Pinpoint the cell where the given text exists, returning its (X, Y) midpoint coordinate. 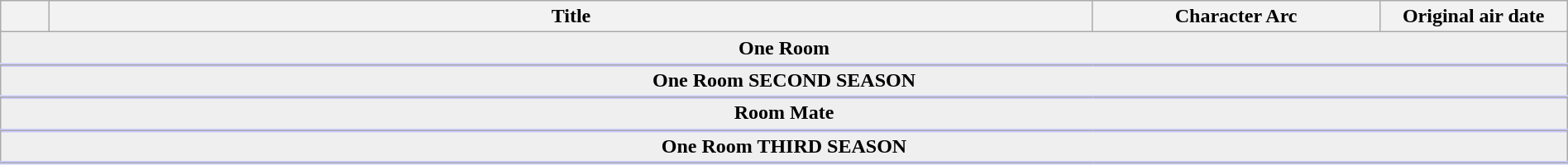
One Room SECOND SEASON (784, 81)
Room Mate (784, 114)
Original air date (1474, 16)
Title (571, 16)
One Room THIRD SEASON (784, 147)
Character Arc (1236, 16)
One Room (784, 49)
